Search for the cell housing the specified text and yield its (X, Y) center coordinate. 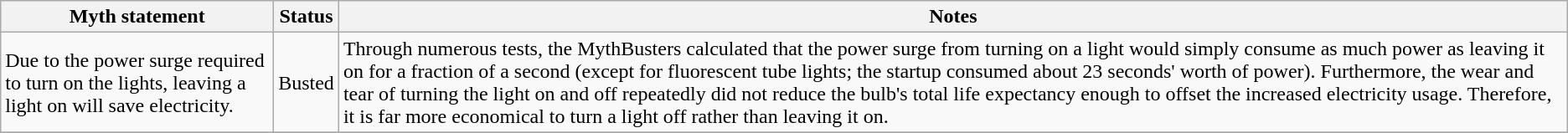
Busted (307, 82)
Status (307, 17)
Notes (953, 17)
Myth statement (137, 17)
Due to the power surge required to turn on the lights, leaving a light on will save electricity. (137, 82)
